Provide the [X, Y] coordinate of the cell's center where the given text is located.  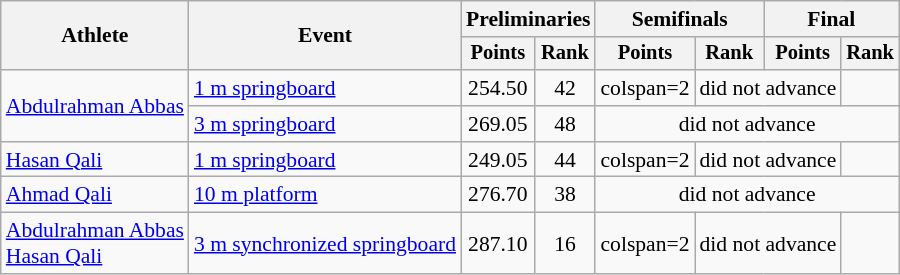
249.05 [498, 160]
10 m platform [325, 195]
44 [566, 160]
3 m springboard [325, 124]
287.10 [498, 244]
Preliminaries [528, 19]
Final [832, 19]
Event [325, 36]
Athlete [95, 36]
254.50 [498, 88]
38 [566, 195]
16 [566, 244]
42 [566, 88]
48 [566, 124]
276.70 [498, 195]
3 m synchronized springboard [325, 244]
Semifinals [679, 19]
Hasan Qali [95, 160]
Ahmad Qali [95, 195]
269.05 [498, 124]
Abdulrahman Abbas [95, 106]
Abdulrahman AbbasHasan Qali [95, 244]
